Scan for the cell matching the given text and deliver its (X, Y) coordinate at center. 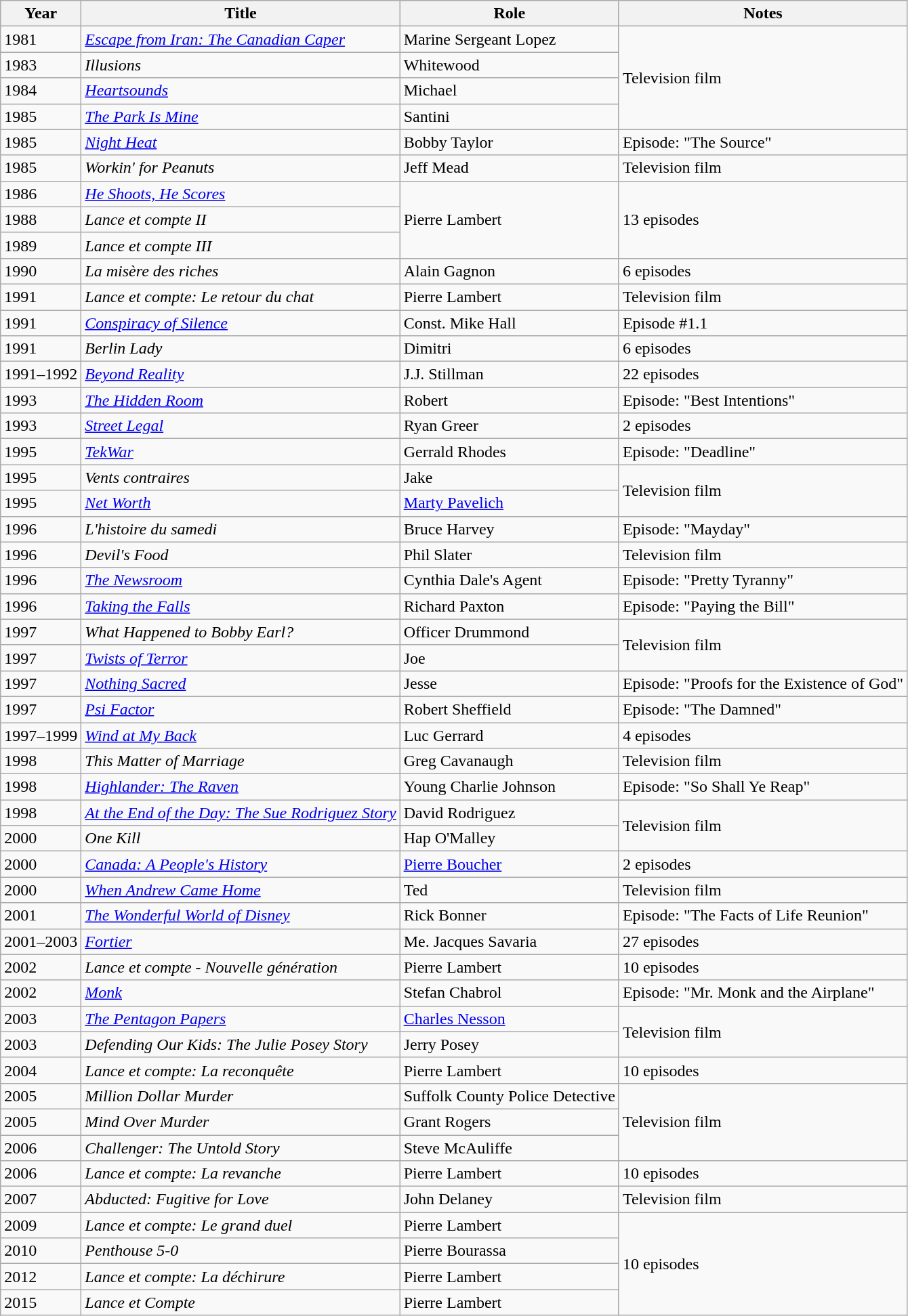
Hap O'Malley (510, 839)
Escape from Iran: The Canadian Caper (241, 39)
Role (510, 14)
Jeff Mead (510, 168)
He Shoots, He Scores (241, 194)
L'histoire du samedi (241, 529)
Marty Pavelich (510, 503)
Street Legal (241, 426)
The Hidden Room (241, 400)
What Happened to Bobby Earl? (241, 632)
La misère des riches (241, 271)
Episode: "Paying the Bill" (763, 606)
Conspiracy of Silence (241, 323)
Episode: "So Shall Ye Reap" (763, 787)
2001–2003 (41, 941)
2009 (41, 1225)
1983 (41, 65)
One Kill (241, 839)
Me. Jacques Savaria (510, 941)
1991–1992 (41, 375)
At the End of the Day: The Sue Rodriguez Story (241, 813)
TekWar (241, 452)
Notes (763, 14)
1997–1999 (41, 735)
Jerry Posey (510, 1044)
Suffolk County Police Detective (510, 1096)
Lance et Compte (241, 1302)
Gerrald Rhodes (510, 452)
Defending Our Kids: The Julie Posey Story (241, 1044)
Marine Sergeant Lopez (510, 39)
Nothing Sacred (241, 683)
Episode: "Mr. Monk and the Airplane" (763, 993)
Psi Factor (241, 709)
Net Worth (241, 503)
Charles Nesson (510, 1019)
Night Heat (241, 142)
Heartsounds (241, 91)
Pierre Bourassa (510, 1251)
Ted (510, 890)
Mind Over Murder (241, 1122)
The Newsroom (241, 580)
Illusions (241, 65)
Jake (510, 477)
Cynthia Dale's Agent (510, 580)
Stefan Chabrol (510, 993)
Episode: "The Source" (763, 142)
Lance et compte: La déchirure (241, 1277)
Workin' for Peanuts (241, 168)
This Matter of Marriage (241, 761)
Lance et compte II (241, 219)
Vents contraires (241, 477)
Episode: "Mayday" (763, 529)
Challenger: The Untold Story (241, 1148)
Canada: A People's History (241, 864)
Greg Cavanaugh (510, 761)
Year (41, 14)
The Wonderful World of Disney (241, 916)
Penthouse 5-0 (241, 1251)
Joe (510, 658)
Episode: "Best Intentions" (763, 400)
Lance et compte: La reconquête (241, 1070)
John Delaney (510, 1200)
2001 (41, 916)
2010 (41, 1251)
The Park Is Mine (241, 116)
22 episodes (763, 375)
Officer Drummond (510, 632)
Berlin Lady (241, 349)
Twists of Terror (241, 658)
Episode: "Proofs for the Existence of God" (763, 683)
Bruce Harvey (510, 529)
When Andrew Came Home (241, 890)
Episode #1.1 (763, 323)
Whitewood (510, 65)
Richard Paxton (510, 606)
Episode: "The Facts of Life Reunion" (763, 916)
Ryan Greer (510, 426)
Fortier (241, 941)
J.J. Stillman (510, 375)
Beyond Reality (241, 375)
Jesse (510, 683)
Const. Mike Hall (510, 323)
Lance et compte III (241, 245)
Wind at My Back (241, 735)
Lance et compte: Le retour du chat (241, 297)
Alain Gagnon (510, 271)
Phil Slater (510, 555)
2012 (41, 1277)
Steve McAuliffe (510, 1148)
1986 (41, 194)
Abducted: Fugitive for Love (241, 1200)
2007 (41, 1200)
Episode: "The Damned" (763, 709)
2015 (41, 1302)
Million Dollar Murder (241, 1096)
Young Charlie Johnson (510, 787)
Pierre Boucher (510, 864)
Robert Sheffield (510, 709)
Michael (510, 91)
David Rodriguez (510, 813)
Title (241, 14)
Devil's Food (241, 555)
Dimitri (510, 349)
Bobby Taylor (510, 142)
Highlander: The Raven (241, 787)
Luc Gerrard (510, 735)
1984 (41, 91)
The Pentagon Papers (241, 1019)
2004 (41, 1070)
Monk (241, 993)
Taking the Falls (241, 606)
13 episodes (763, 219)
Robert (510, 400)
1990 (41, 271)
27 episodes (763, 941)
4 episodes (763, 735)
Episode: "Deadline" (763, 452)
Grant Rogers (510, 1122)
Lance et compte: La revanche (241, 1174)
Lance et compte: Le grand duel (241, 1225)
Santini (510, 116)
1989 (41, 245)
1988 (41, 219)
Episode: "Pretty Tyranny" (763, 580)
Lance et compte - Nouvelle génération (241, 967)
Rick Bonner (510, 916)
1981 (41, 39)
